Identify which cell holds the provided text, then report its [x, y] central coordinate. 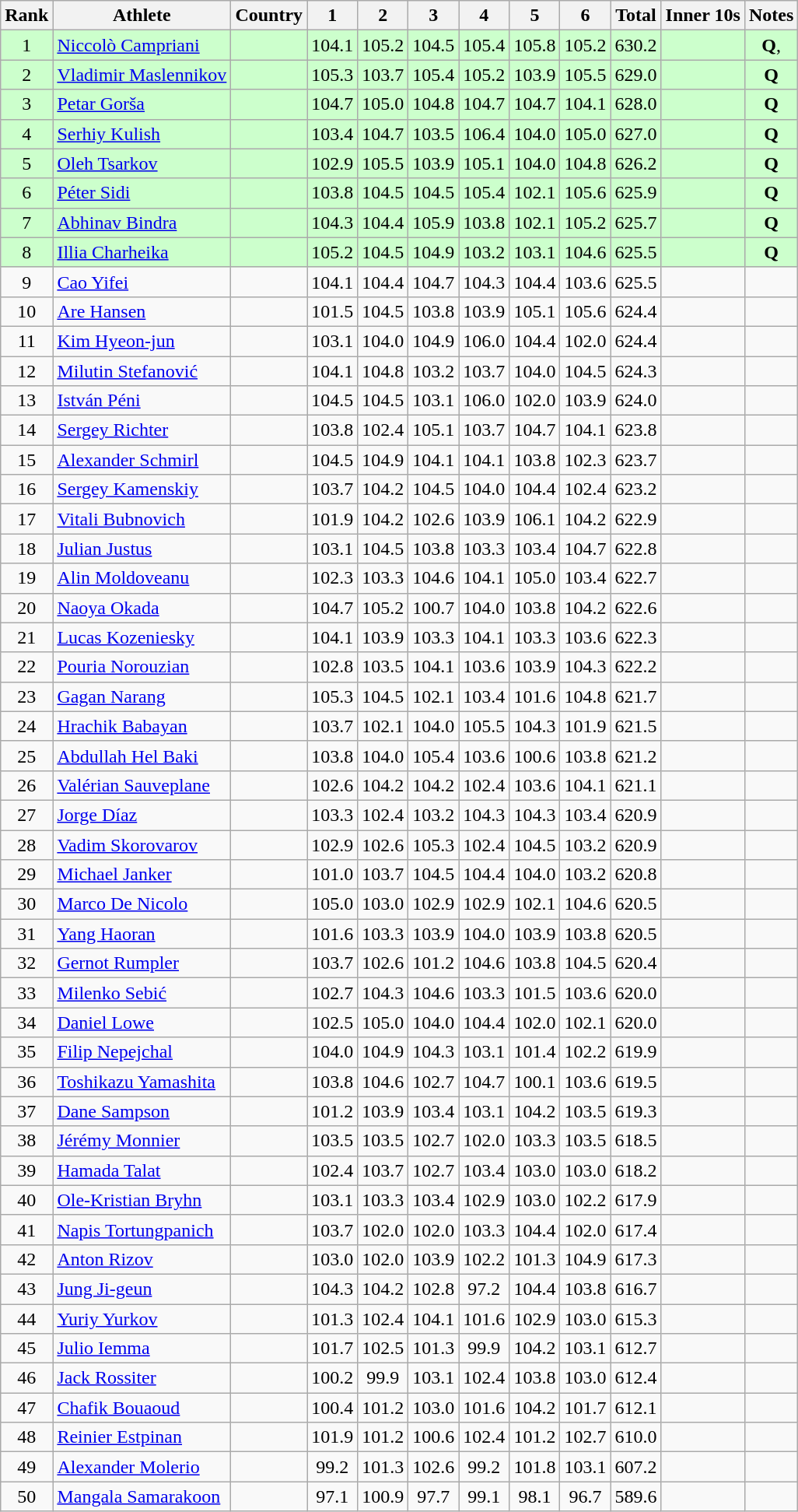
8 [26, 252]
629.0 [636, 75]
18 [26, 549]
Jorge Díaz [142, 815]
Oleh Tsarkov [142, 163]
622.3 [636, 637]
Sergey Richter [142, 430]
14 [26, 430]
630.2 [636, 45]
621.2 [636, 756]
Julian Justus [142, 549]
617.3 [636, 1259]
Toshikazu Yamashita [142, 1082]
607.2 [636, 1467]
617.9 [636, 1200]
Yang Haoran [142, 934]
19 [26, 578]
17 [26, 519]
Gernot Rumpler [142, 963]
Napis Tortungpanich [142, 1230]
38 [26, 1141]
627.0 [636, 134]
Milutin Stefanović [142, 371]
619.9 [636, 1052]
106.4 [484, 134]
Jack Rossiter [142, 1378]
619.3 [636, 1111]
Lucas Kozeniesky [142, 637]
589.6 [636, 1496]
Chafik Bouaoud [142, 1408]
Alexander Schmirl [142, 460]
Abdullah Hel Baki [142, 756]
Hamada Talat [142, 1170]
Q, [771, 45]
105.9 [434, 223]
50 [26, 1496]
41 [26, 1230]
622.6 [636, 608]
Vladimir Maslennikov [142, 75]
628.0 [636, 104]
33 [26, 993]
24 [26, 726]
Naoya Okada [142, 608]
610.0 [636, 1437]
Cao Yifei [142, 282]
Petar Gorša [142, 104]
Serhiy Kulish [142, 134]
Are Hansen [142, 311]
Jérémy Monnier [142, 1141]
623.2 [636, 489]
101.0 [333, 875]
Ole-Kristian Bryhn [142, 1200]
49 [26, 1467]
106.1 [535, 519]
Dane Sampson [142, 1111]
43 [26, 1289]
621.7 [636, 696]
625.9 [636, 193]
34 [26, 1023]
626.2 [636, 163]
27 [26, 815]
Vadim Skorovarov [142, 844]
Filip Nepejchal [142, 1052]
Julio Iemma [142, 1349]
Sergey Kamenskiy [142, 489]
612.1 [636, 1408]
97.7 [434, 1496]
619.5 [636, 1082]
Péter Sidi [142, 193]
Abhinav Bindra [142, 223]
617.4 [636, 1230]
15 [26, 460]
97.1 [333, 1496]
7 [26, 223]
21 [26, 637]
31 [26, 934]
26 [26, 785]
621.1 [636, 785]
Hrachik Babayan [142, 726]
100.9 [383, 1496]
Jung Ji-geun [142, 1289]
Valérian Sauveplane [142, 785]
Reinier Estpinan [142, 1437]
12 [26, 371]
100.2 [333, 1378]
Vitali Bubnovich [142, 519]
40 [26, 1200]
37 [26, 1111]
101.8 [535, 1467]
35 [26, 1052]
620.4 [636, 963]
48 [26, 1437]
101.4 [535, 1052]
47 [26, 1408]
Alexander Molerio [142, 1467]
Rank [26, 16]
98.1 [535, 1496]
42 [26, 1259]
625.7 [636, 223]
612.7 [636, 1349]
Alin Moldoveanu [142, 578]
30 [26, 904]
623.7 [636, 460]
100.1 [535, 1082]
46 [26, 1378]
28 [26, 844]
13 [26, 401]
Anton Rizov [142, 1259]
25 [26, 756]
29 [26, 875]
Niccolò Campriani [142, 45]
624.0 [636, 401]
96.7 [585, 1496]
Daniel Lowe [142, 1023]
Illia Charheika [142, 252]
Country [269, 16]
Pouria Norouzian [142, 667]
39 [26, 1170]
Milenko Sebić [142, 993]
612.4 [636, 1378]
Kim Hyeon-jun [142, 341]
622.9 [636, 519]
Gagan Narang [142, 696]
621.5 [636, 726]
36 [26, 1082]
99.1 [484, 1496]
624.3 [636, 371]
Marco De Nicolo [142, 904]
620.8 [636, 875]
622.2 [636, 667]
45 [26, 1349]
István Péni [142, 401]
618.5 [636, 1141]
100.7 [434, 608]
Yuriy Yurkov [142, 1319]
Total [636, 16]
Michael Janker [142, 875]
622.7 [636, 578]
100.4 [333, 1408]
Athlete [142, 16]
11 [26, 341]
9 [26, 282]
22 [26, 667]
618.2 [636, 1170]
32 [26, 963]
Notes [771, 16]
10 [26, 311]
623.8 [636, 430]
616.7 [636, 1289]
Mangala Samarakoon [142, 1496]
44 [26, 1319]
615.3 [636, 1319]
23 [26, 696]
Inner 10s [703, 16]
16 [26, 489]
97.2 [484, 1289]
20 [26, 608]
622.8 [636, 549]
105.8 [535, 45]
